Identify which cell holds the provided text, then report its (X, Y) central coordinate. 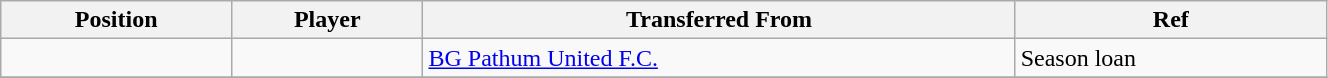
BG Pathum United F.C. (719, 58)
Season loan (1170, 58)
Ref (1170, 20)
Player (328, 20)
Position (116, 20)
Transferred From (719, 20)
